Output the [X, Y] coordinate of the center of the cell containing the given text.  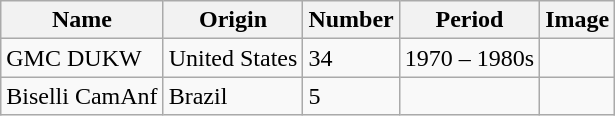
34 [351, 58]
United States [233, 58]
Number [351, 20]
Origin [233, 20]
5 [351, 96]
GMC DUKW [82, 58]
Name [82, 20]
Brazil [233, 96]
1970 – 1980s [469, 58]
Period [469, 20]
Image [578, 20]
Biselli CamAnf [82, 96]
